Pinpoint the cell where the given text exists, returning its (x, y) midpoint coordinate. 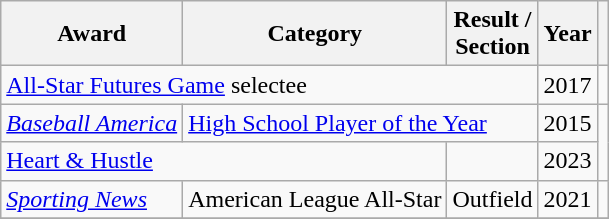
Baseball America (92, 123)
High School Player of the Year (360, 123)
Heart & Hustle (224, 161)
2021 (568, 199)
2015 (568, 123)
Year (568, 34)
Result / Section (492, 34)
Award (92, 34)
Outfield (492, 199)
All-Star Futures Game selectee (270, 85)
Sporting News (92, 199)
2017 (568, 85)
2023 (568, 161)
American League All-Star (315, 199)
Category (315, 34)
